Scan for the cell matching the given text and deliver its [X, Y] coordinate at center. 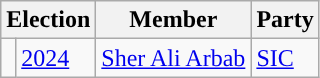
SIC [285, 58]
2024 [56, 58]
Election [48, 20]
Sher Ali Arbab [174, 58]
Party [285, 20]
Member [174, 20]
